For the text-containing cell, return its midpoint in [X, Y] coordinate format. 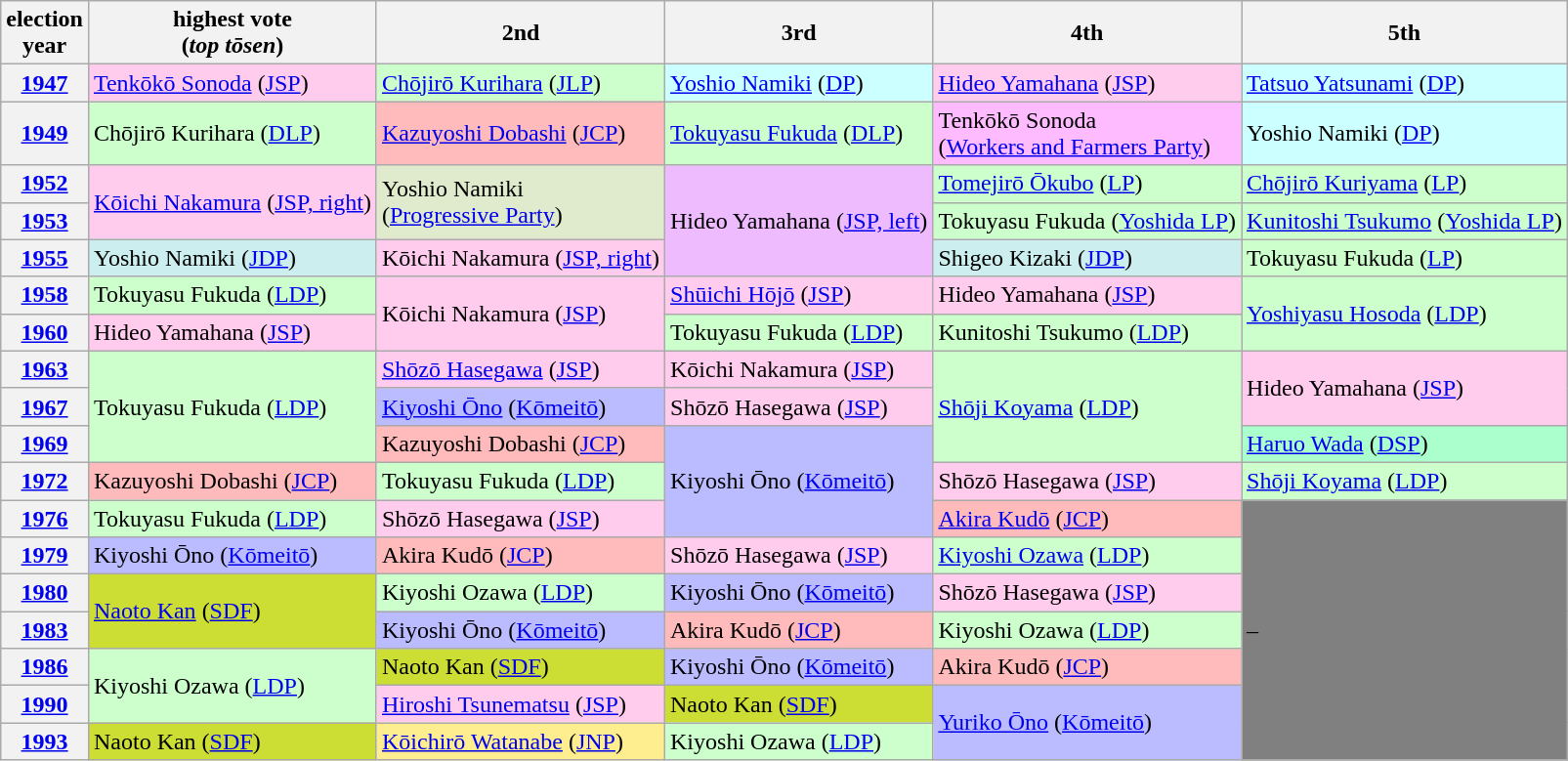
Tenkōkō Sonoda(Workers and Farmers Party) [1087, 133]
Tokuyasu Fukuda (LP) [1405, 258]
Tokuyasu Fukuda (Yoshida LP) [1087, 221]
Yoshio Namiki(Progressive Party) [520, 202]
Yoshio Namiki (JDP) [233, 258]
3rd [799, 33]
1952 [45, 184]
1976 [45, 519]
1953 [45, 221]
Yoshiyasu Hosoda (LDP) [1405, 314]
1963 [45, 369]
Yuriko Ōno (Kōmeitō) [1087, 723]
Haruo Wada (DSP) [1405, 444]
1955 [45, 258]
electionyear [45, 33]
Tokuyasu Fukuda (DLP) [799, 133]
1972 [45, 481]
Tomejirō Ōkubo (LP) [1087, 184]
Hideo Yamahana (JSP, left) [799, 221]
2nd [520, 33]
4th [1087, 33]
– [1405, 630]
highest vote(top tōsen) [233, 33]
1980 [45, 593]
1967 [45, 406]
Chōjirō Kurihara (DLP) [233, 133]
Tatsuo Yatsunami (DP) [1405, 83]
1990 [45, 704]
1979 [45, 556]
Chōjirō Kuriyama (LP) [1405, 184]
1969 [45, 444]
1960 [45, 332]
1947 [45, 83]
Chōjirō Kurihara (JLP) [520, 83]
Hiroshi Tsunematsu (JSP) [520, 704]
1993 [45, 741]
Shigeo Kizaki (JDP) [1087, 258]
1949 [45, 133]
1983 [45, 630]
1958 [45, 295]
5th [1405, 33]
Tenkōkō Sonoda (JSP) [233, 83]
Kōichirō Watanabe (JNP) [520, 741]
Shūichi Hōjō (JSP) [799, 295]
Kunitoshi Tsukumo (Yoshida LP) [1405, 221]
1986 [45, 667]
Kunitoshi Tsukumo (LDP) [1087, 332]
